Provide the [x, y] coordinate of the cell's center where the given text is located.  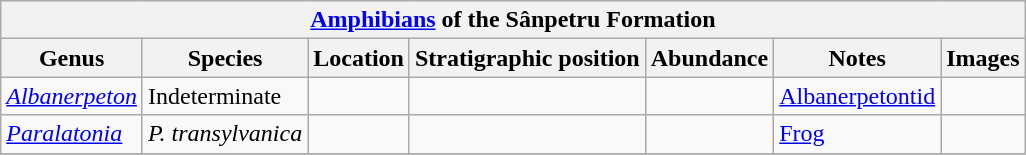
Abundance [709, 58]
Genus [72, 58]
Species [224, 58]
Paralatonia [72, 134]
Indeterminate [224, 96]
P. transylvanica [224, 134]
Stratigraphic position [527, 58]
Amphibians of the Sânpetru Formation [513, 20]
Images [983, 58]
Notes [858, 58]
Albanerpeton [72, 96]
Location [359, 58]
Frog [858, 134]
Albanerpetontid [858, 96]
